Identify which cell holds the provided text, then report its (x, y) central coordinate. 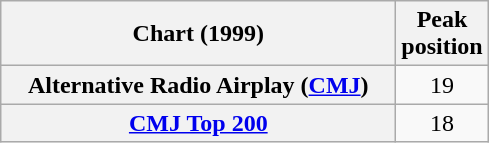
Alternative Radio Airplay (CMJ) (198, 85)
Chart (1999) (198, 34)
CMJ Top 200 (198, 123)
Peakposition (442, 34)
18 (442, 123)
19 (442, 85)
